Output the [x, y] coordinate of the center of the cell containing the given text.  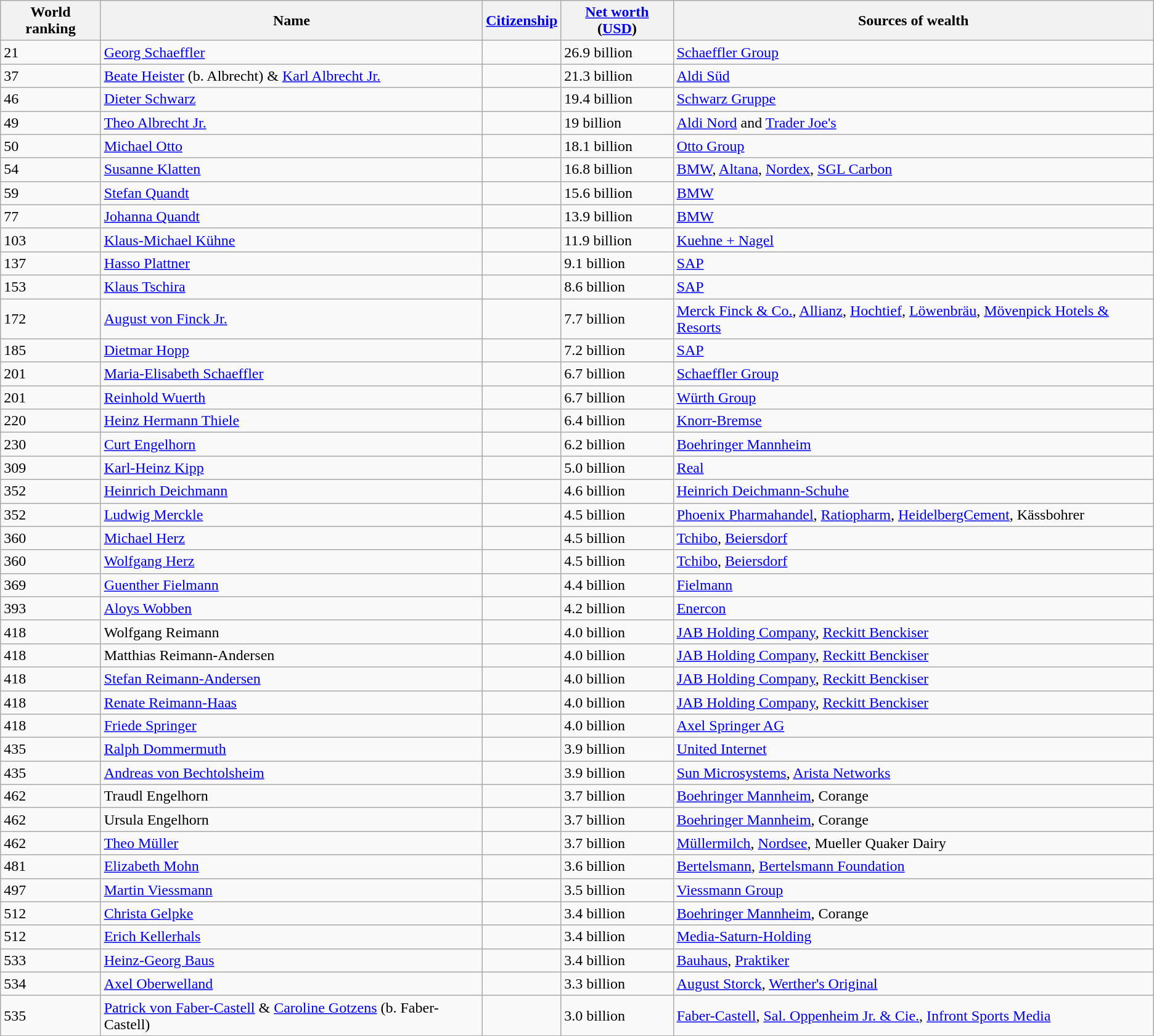
16.8 billion [617, 169]
Schwarz Gruppe [914, 99]
4.4 billion [617, 585]
3.5 billion [617, 890]
Ralph Dommermuth [292, 749]
Michael Herz [292, 538]
Martin Viessmann [292, 890]
77 [51, 216]
Merck Finck & Co., Allianz, Hochtief, Löwenbräu, Mövenpick Hotels & Resorts [914, 318]
Faber-Castell, Sal. Oppenheim Jr. & Cie., Infront Sports Media [914, 1016]
497 [51, 890]
230 [51, 444]
309 [51, 468]
Müllermilch, Nordsee, Mueller Quaker Dairy [914, 843]
481 [51, 867]
Bertelsmann, Bertelsmann Foundation [914, 867]
533 [51, 960]
Beate Heister (b. Albrecht) & Karl Albrecht Jr. [292, 76]
Johanna Quandt [292, 216]
Matthias Reimann-Andersen [292, 655]
21.3 billion [617, 76]
393 [51, 608]
Guenther Fielmann [292, 585]
Theo Müller [292, 843]
Theo Albrecht Jr. [292, 123]
Traudl Engelhorn [292, 796]
7.7 billion [617, 318]
Erich Kellerhals [292, 937]
Axel Oberwelland [292, 984]
Dietmar Hopp [292, 351]
Boehringer Mannheim [914, 444]
4.2 billion [617, 608]
August Storck, Werther's Original [914, 984]
8.6 billion [617, 287]
Stefan Reimann-Andersen [292, 679]
49 [51, 123]
Reinhold Wuerth [292, 398]
Phoenix Pharmahandel, Ratiopharm, HeidelbergCement, Kässbohrer [914, 515]
Sun Microsystems, Arista Networks [914, 773]
Heinz Hermann Thiele [292, 421]
220 [51, 421]
21 [51, 52]
Wolfgang Reimann [292, 632]
BMW, Altana, Nordex, SGL Carbon [914, 169]
Klaus-Michael Kühne [292, 240]
Christa Gelpke [292, 913]
Bauhaus, Praktiker [914, 960]
3.6 billion [617, 867]
Fielmann [914, 585]
369 [51, 585]
Enercon [914, 608]
Michael Otto [292, 146]
Würth Group [914, 398]
August von Finck Jr. [292, 318]
6.2 billion [617, 444]
Aldi Nord and Trader Joe's [914, 123]
Wolfgang Herz [292, 561]
Real [914, 468]
Media-Saturn-Holding [914, 937]
United Internet [914, 749]
3.3 billion [617, 984]
18.1 billion [617, 146]
Friede Springer [292, 726]
Curt Engelhorn [292, 444]
Citizenship [522, 21]
11.9 billion [617, 240]
534 [51, 984]
185 [51, 351]
5.0 billion [617, 468]
6.4 billion [617, 421]
Axel Springer AG [914, 726]
535 [51, 1016]
Maria-Elisabeth Schaeffler [292, 374]
103 [51, 240]
Kuehne + Nagel [914, 240]
137 [51, 263]
46 [51, 99]
Klaus Tschira [292, 287]
Heinrich Deichmann [292, 491]
13.9 billion [617, 216]
Viessmann Group [914, 890]
Aloys Wobben [292, 608]
26.9 billion [617, 52]
Ursula Engelhorn [292, 820]
Renate Reimann-Haas [292, 702]
Heinz-Georg Baus [292, 960]
Karl-Heinz Kipp [292, 468]
Name [292, 21]
37 [51, 76]
Ludwig Merckle [292, 515]
Georg Schaeffler [292, 52]
Net worth (USD) [617, 21]
Stefan Quandt [292, 193]
59 [51, 193]
7.2 billion [617, 351]
153 [51, 287]
15.6 billion [617, 193]
19.4 billion [617, 99]
4.6 billion [617, 491]
19 billion [617, 123]
Knorr-Bremse [914, 421]
Aldi Süd [914, 76]
World ranking [51, 21]
3.0 billion [617, 1016]
Susanne Klatten [292, 169]
Elizabeth Mohn [292, 867]
Dieter Schwarz [292, 99]
Otto Group [914, 146]
172 [51, 318]
9.1 billion [617, 263]
Andreas von Bechtolsheim [292, 773]
54 [51, 169]
50 [51, 146]
Heinrich Deichmann-Schuhe [914, 491]
Sources of wealth [914, 21]
Hasso Plattner [292, 263]
Patrick von Faber-Castell & Caroline Gotzens (b. Faber-Castell) [292, 1016]
